Return [X, Y] of the center of cell containing provided text 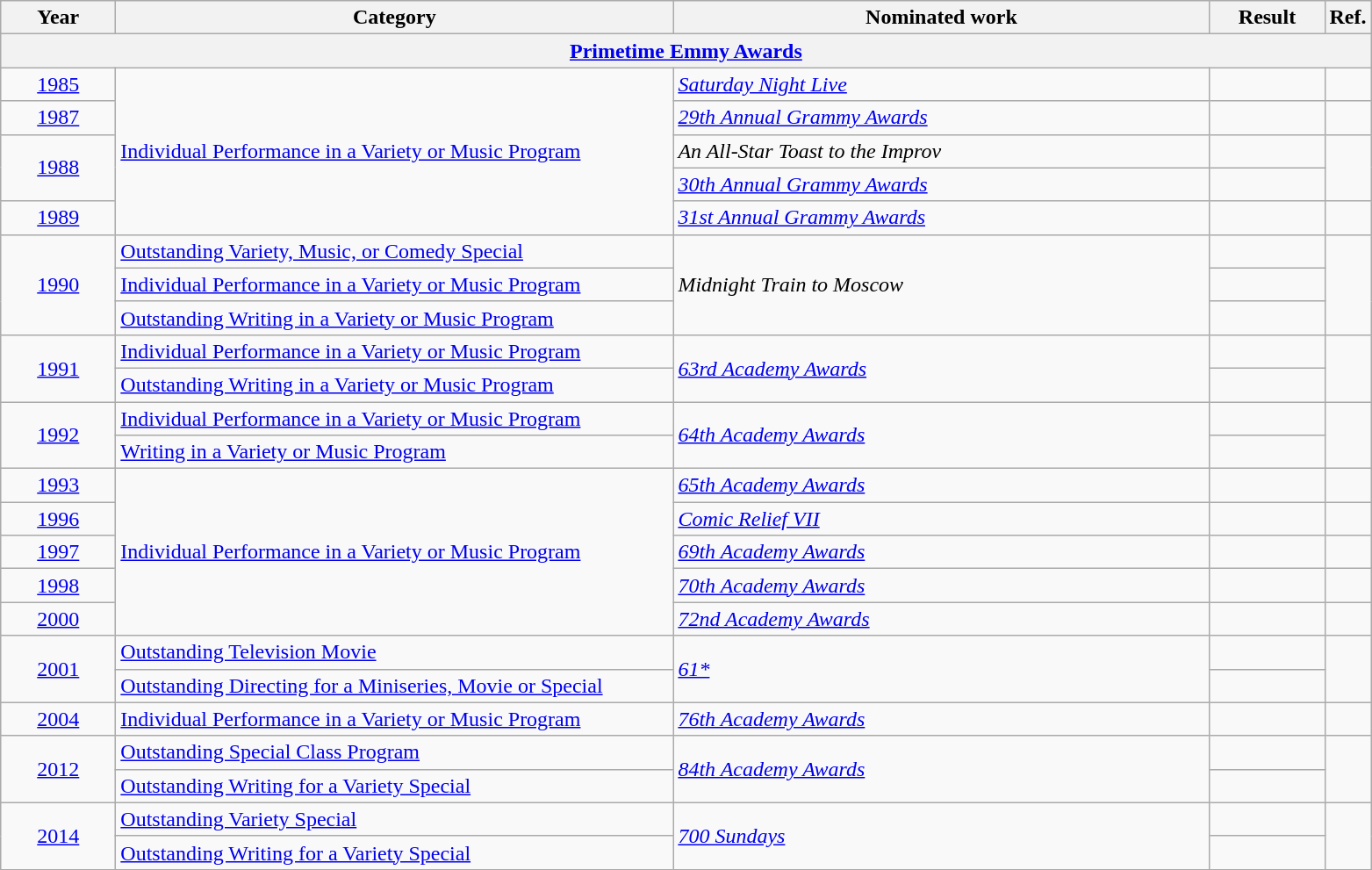
Category [395, 18]
Outstanding Directing for a Miniseries, Movie or Special [395, 686]
29th Annual Grammy Awards [941, 118]
Writing in a Variety or Music Program [395, 452]
Result [1268, 18]
1997 [58, 552]
63rd Academy Awards [941, 368]
2001 [58, 669]
1988 [58, 168]
700 Sundays [941, 836]
Nominated work [941, 18]
1990 [58, 284]
Outstanding Variety Special [395, 819]
Outstanding Special Class Program [395, 752]
76th Academy Awards [941, 719]
2014 [58, 836]
1987 [58, 118]
Comic Relief VII [941, 519]
69th Academy Awards [941, 552]
31st Annual Grammy Awards [941, 218]
1998 [58, 586]
An All-Star Toast to the Improv [941, 151]
1991 [58, 368]
1985 [58, 84]
70th Academy Awards [941, 586]
1989 [58, 218]
Year [58, 18]
Outstanding Variety, Music, or Comedy Special [395, 251]
Ref. [1348, 18]
Primetime Emmy Awards [686, 51]
Outstanding Television Movie [395, 652]
84th Academy Awards [941, 769]
64th Academy Awards [941, 435]
Midnight Train to Moscow [941, 284]
1992 [58, 435]
2004 [58, 719]
Saturday Night Live [941, 84]
2012 [58, 769]
72nd Academy Awards [941, 619]
65th Academy Awards [941, 485]
1996 [58, 519]
61* [941, 669]
30th Annual Grammy Awards [941, 184]
1993 [58, 485]
2000 [58, 619]
